Find where the given text appears and provide that cell's center as [X, Y] coordinate. 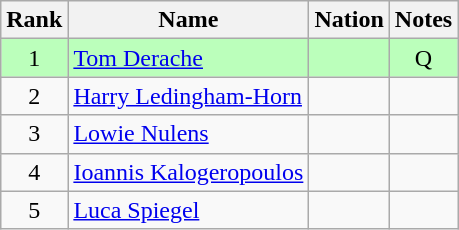
2 [34, 96]
Ioannis Kalogeropoulos [188, 172]
3 [34, 134]
Nation [349, 20]
5 [34, 210]
4 [34, 172]
Luca Spiegel [188, 210]
Q [423, 58]
1 [34, 58]
Tom Derache [188, 58]
Name [188, 20]
Harry Ledingham-Horn [188, 96]
Notes [423, 20]
Rank [34, 20]
Lowie Nulens [188, 134]
